Capture the cell that displays the provided text and extract its [x, y] central coordinate. 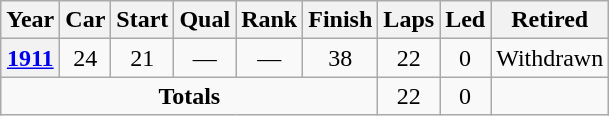
1911 [30, 58]
Car [86, 20]
Withdrawn [550, 58]
Year [30, 20]
24 [86, 58]
38 [340, 58]
Led [466, 20]
Finish [340, 20]
Start [142, 20]
Laps [409, 20]
21 [142, 58]
Rank [270, 20]
Retired [550, 20]
Totals [190, 96]
Qual [205, 20]
